Pinpoint the cell where the given text exists, returning its (X, Y) midpoint coordinate. 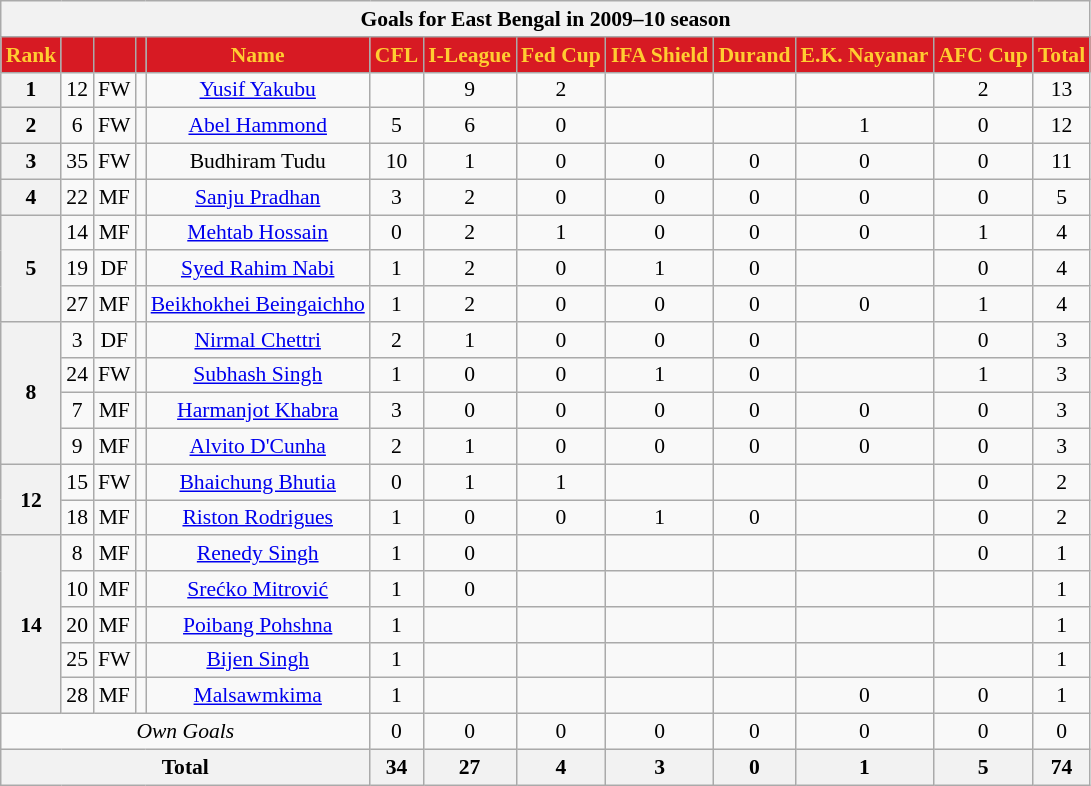
Srećko Mitrović (258, 589)
24 (77, 375)
Name (258, 55)
Syed Rahim Nabi (258, 269)
Riston Rodrigues (258, 518)
Beikhokhei Beingaichho (258, 304)
19 (77, 269)
34 (396, 767)
Sanju Pradhan (258, 197)
Poibang Pohshna (258, 625)
Goals for East Bengal in 2009–10 season (546, 19)
AFC Cup (982, 55)
Yusif Yakubu (258, 90)
I-League (470, 55)
Bhaichung Bhutia (258, 482)
11 (1062, 162)
Nirmal Chettri (258, 340)
Bijen Singh (258, 660)
35 (77, 162)
25 (77, 660)
Fed Cup (561, 55)
Malsawmkima (258, 696)
IFA Shield (660, 55)
28 (77, 696)
Renedy Singh (258, 554)
74 (1062, 767)
Rank (32, 55)
Own Goals (186, 732)
E.K. Nayanar (865, 55)
Subhash Singh (258, 375)
Alvito D'Cunha (258, 447)
18 (77, 518)
Mehtab Hossain (258, 233)
Harmanjot Khabra (258, 411)
Budhiram Tudu (258, 162)
22 (77, 197)
15 (77, 482)
7 (77, 411)
20 (77, 625)
Abel Hammond (258, 126)
CFL (396, 55)
13 (1062, 90)
Durand (754, 55)
